Extract the [X, Y] coordinate from the center of the cell holding the provided text.  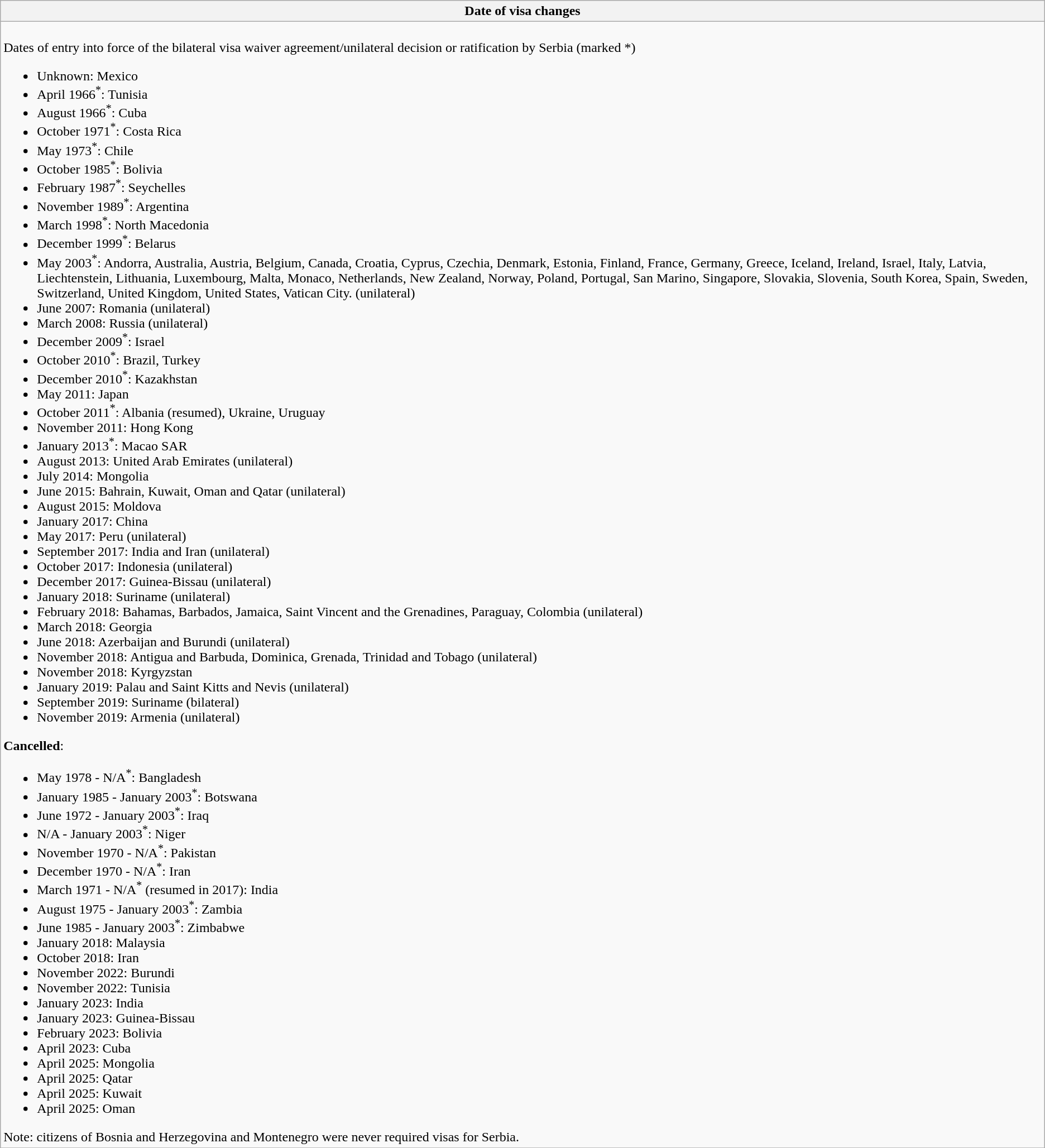
Date of visa changes [522, 11]
